Search for the cell housing the specified text and yield its (X, Y) center coordinate. 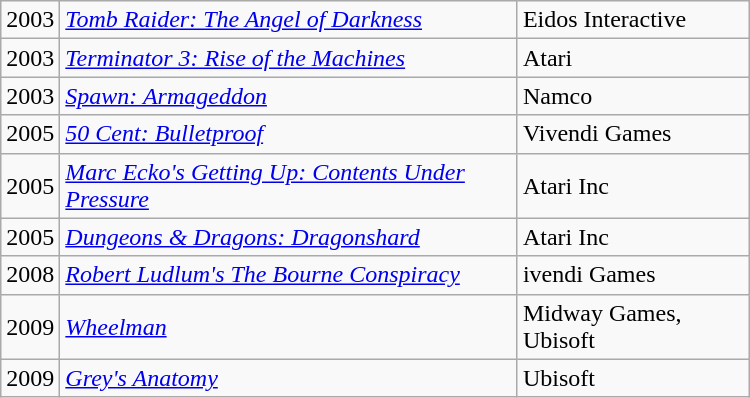
Midway Games, Ubisoft (633, 326)
Namco (633, 96)
Eidos Interactive (633, 20)
Grey's Anatomy (289, 378)
Vivendi Games (633, 134)
Spawn: Armageddon (289, 96)
ivendi Games (633, 275)
Dungeons & Dragons: Dragonshard (289, 237)
Atari (633, 58)
Tomb Raider: The Angel of Darkness (289, 20)
Marc Ecko's Getting Up: Contents Under Pressure (289, 186)
Terminator 3: Rise of the Machines (289, 58)
Ubisoft (633, 378)
Wheelman (289, 326)
Robert Ludlum's The Bourne Conspiracy (289, 275)
50 Cent: Bulletproof (289, 134)
2008 (30, 275)
